From the cell containing the given text, extract its center point as [x, y] coordinate. 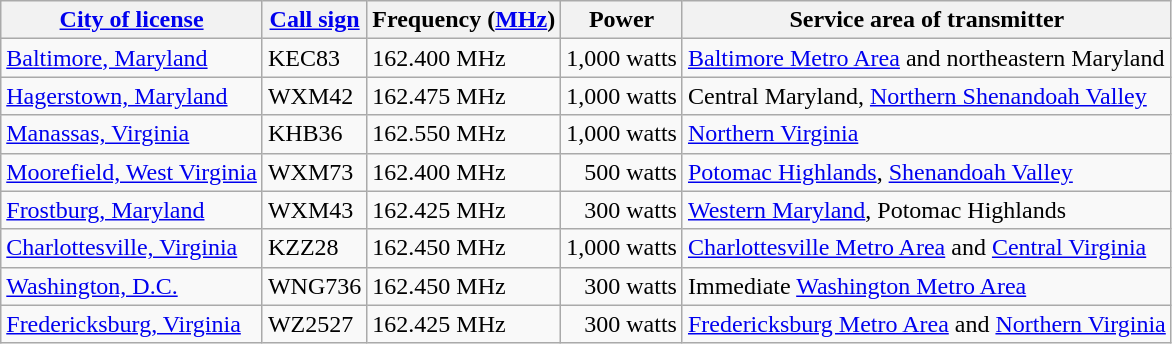
WZ2527 [314, 324]
Central Maryland, Northern Shenandoah Valley [926, 96]
Fredericksburg, Virginia [132, 324]
Manassas, Virginia [132, 134]
KZZ28 [314, 248]
Immediate Washington Metro Area [926, 286]
Baltimore Metro Area and northeastern Maryland [926, 58]
Baltimore, Maryland [132, 58]
Northern Virginia [926, 134]
Call sign [314, 20]
162.475 MHz [464, 96]
Frequency (MHz) [464, 20]
WXM73 [314, 172]
KEC83 [314, 58]
WXM43 [314, 210]
KHB36 [314, 134]
Hagerstown, Maryland [132, 96]
Washington, D.C. [132, 286]
Frostburg, Maryland [132, 210]
WNG736 [314, 286]
Potomac Highlands, Shenandoah Valley [926, 172]
Power [622, 20]
WXM42 [314, 96]
City of license [132, 20]
Charlottesville, Virginia [132, 248]
162.550 MHz [464, 134]
Moorefield, West Virginia [132, 172]
Western Maryland, Potomac Highlands [926, 210]
Charlottesville Metro Area and Central Virginia [926, 248]
Fredericksburg Metro Area and Northern Virginia [926, 324]
Service area of transmitter [926, 20]
500 watts [622, 172]
